Output the (x, y) coordinate of the center of the cell containing the given text.  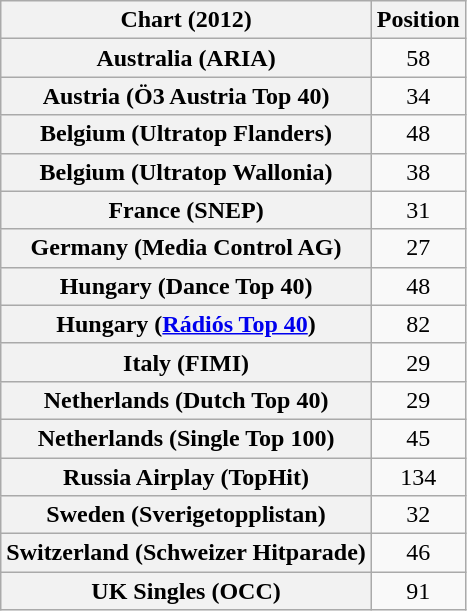
Netherlands (Dutch Top 40) (186, 400)
Germany (Media Control AG) (186, 248)
Chart (2012) (186, 20)
France (SNEP) (186, 210)
45 (418, 438)
82 (418, 324)
46 (418, 553)
58 (418, 58)
Sweden (Sverigetopplistan) (186, 515)
Switzerland (Schweizer Hitparade) (186, 553)
Belgium (Ultratop Flanders) (186, 134)
Italy (FIMI) (186, 362)
34 (418, 96)
Russia Airplay (TopHit) (186, 477)
Hungary (Rádiós Top 40) (186, 324)
38 (418, 172)
27 (418, 248)
134 (418, 477)
91 (418, 591)
Hungary (Dance Top 40) (186, 286)
31 (418, 210)
32 (418, 515)
Austria (Ö3 Austria Top 40) (186, 96)
Position (418, 20)
UK Singles (OCC) (186, 591)
Australia (ARIA) (186, 58)
Belgium (Ultratop Wallonia) (186, 172)
Netherlands (Single Top 100) (186, 438)
